Return (x, y) of the center of cell containing provided text 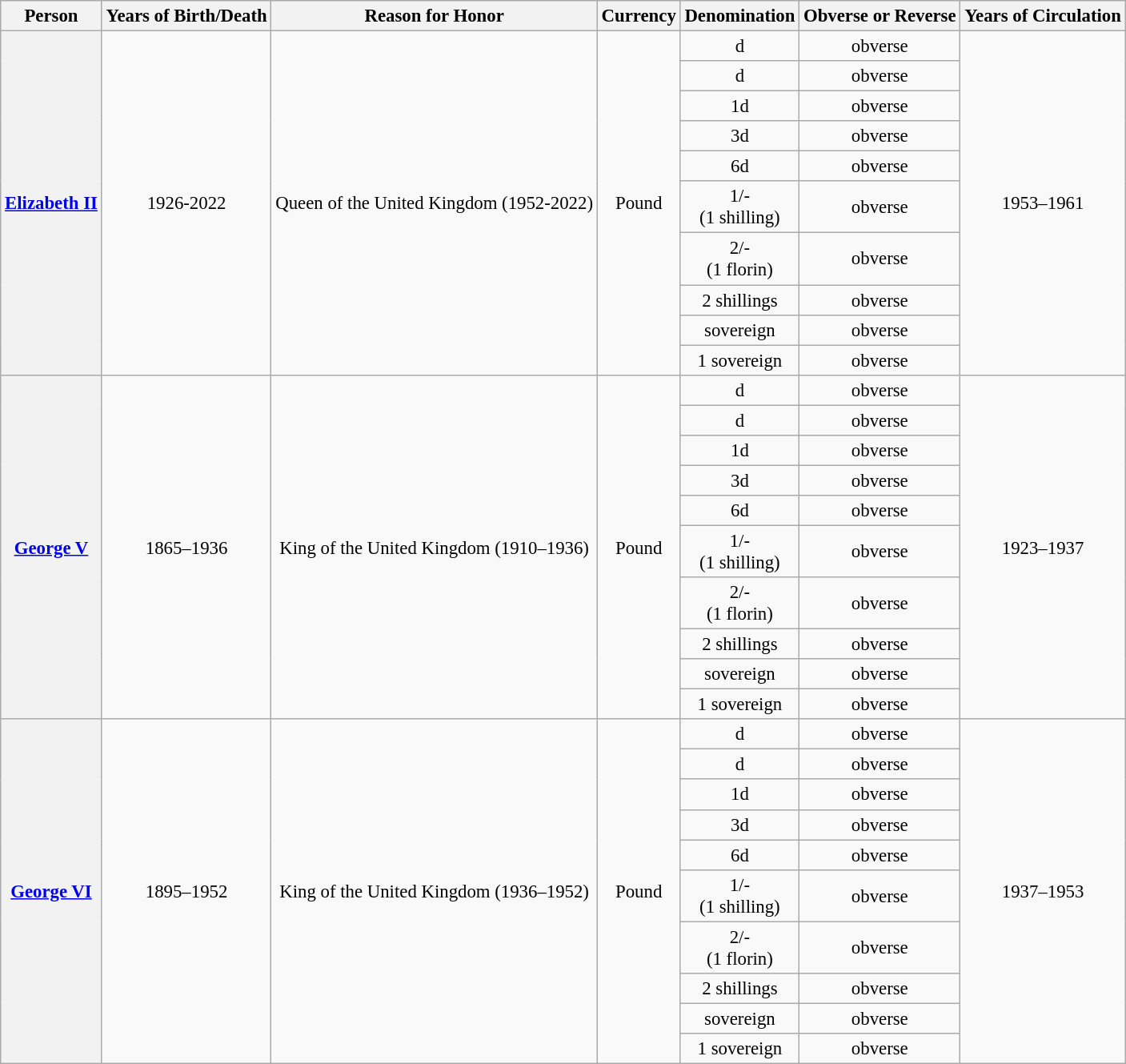
King of the United Kingdom (1910–1936) (434, 547)
Reason for Honor (434, 16)
1953–1961 (1043, 203)
1926-2022 (186, 203)
Person (51, 16)
1937–1953 (1043, 891)
George V (51, 547)
Years of Circulation (1043, 16)
Years of Birth/Death (186, 16)
Currency (639, 16)
Obverse or Reverse (880, 16)
Denomination (739, 16)
1923–1937 (1043, 547)
Queen of the United Kingdom (1952-2022) (434, 203)
George VI (51, 891)
1865–1936 (186, 547)
1895–1952 (186, 891)
Elizabeth II (51, 203)
King of the United Kingdom (1936–1952) (434, 891)
